Return the (x, y) coordinate for the center point of the cell that contains the specified text.  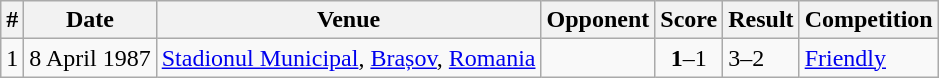
# (12, 20)
1–1 (689, 58)
1 (12, 58)
Friendly (868, 58)
Score (689, 20)
Competition (868, 20)
Stadionul Municipal, Brașov, Romania (348, 58)
Venue (348, 20)
8 April 1987 (90, 58)
Opponent (598, 20)
Result (761, 20)
3–2 (761, 58)
Date (90, 20)
